Locate the cell with the specified text and output its [X, Y] center coordinate. 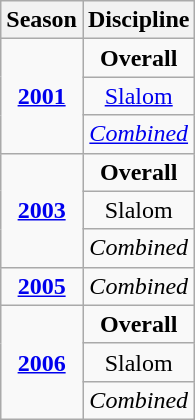
Season [42, 20]
2005 [42, 286]
2001 [42, 96]
2003 [42, 210]
2006 [42, 362]
Discipline [138, 20]
